Pinpoint the cell where the given text exists, returning its (X, Y) midpoint coordinate. 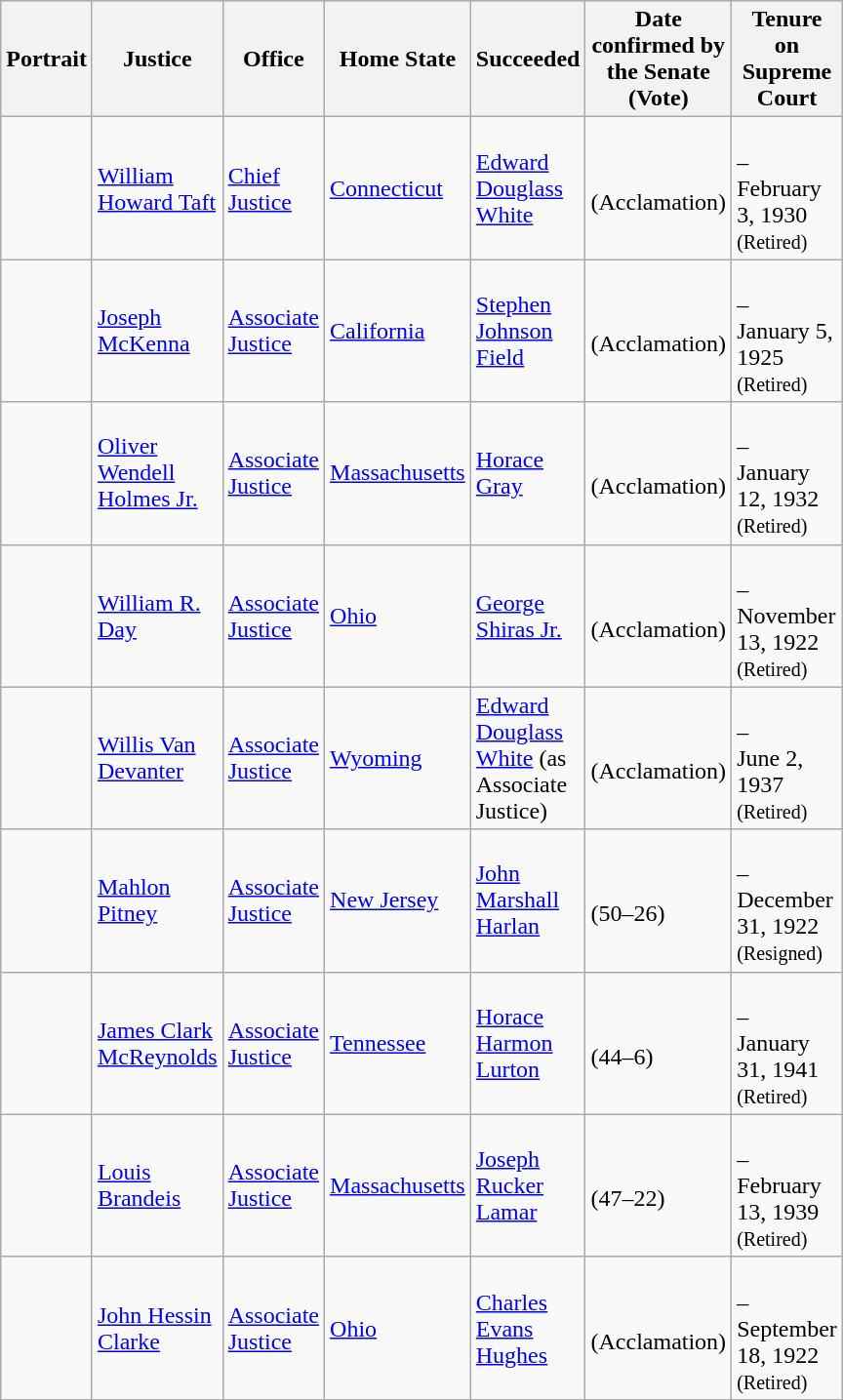
James Clark McReynolds (157, 1043)
Home State (398, 59)
George Shiras Jr. (528, 616)
Joseph McKenna (157, 331)
–June 2, 1937(Retired) (787, 758)
–February 13, 1939(Retired) (787, 1185)
Tennessee (398, 1043)
Oliver Wendell Holmes Jr. (157, 473)
Edward Douglass White (as Associate Justice) (528, 758)
Horace Harmon Lurton (528, 1043)
John Marshall Harlan (528, 900)
–September 18, 1922(Retired) (787, 1328)
–December 31, 1922(Resigned) (787, 900)
Date confirmed by the Senate(Vote) (659, 59)
–November 13, 1922(Retired) (787, 616)
Stephen Johnson Field (528, 331)
Succeeded (528, 59)
–January 5, 1925(Retired) (787, 331)
(50–26) (659, 900)
New Jersey (398, 900)
Louis Brandeis (157, 1185)
–February 3, 1930(Retired) (787, 188)
Horace Gray (528, 473)
Portrait (47, 59)
California (398, 331)
Edward Douglass White (528, 188)
Charles Evans Hughes (528, 1328)
Justice (157, 59)
Wyoming (398, 758)
Willis Van Devanter (157, 758)
–January 31, 1941(Retired) (787, 1043)
William Howard Taft (157, 188)
(47–22) (659, 1185)
William R. Day (157, 616)
Mahlon Pitney (157, 900)
Tenure on Supreme Court (787, 59)
Joseph Rucker Lamar (528, 1185)
Office (273, 59)
Chief Justice (273, 188)
Connecticut (398, 188)
John Hessin Clarke (157, 1328)
–January 12, 1932(Retired) (787, 473)
(44–6) (659, 1043)
